Provide the (x, y) coordinate of the cell's center where the given text is located.  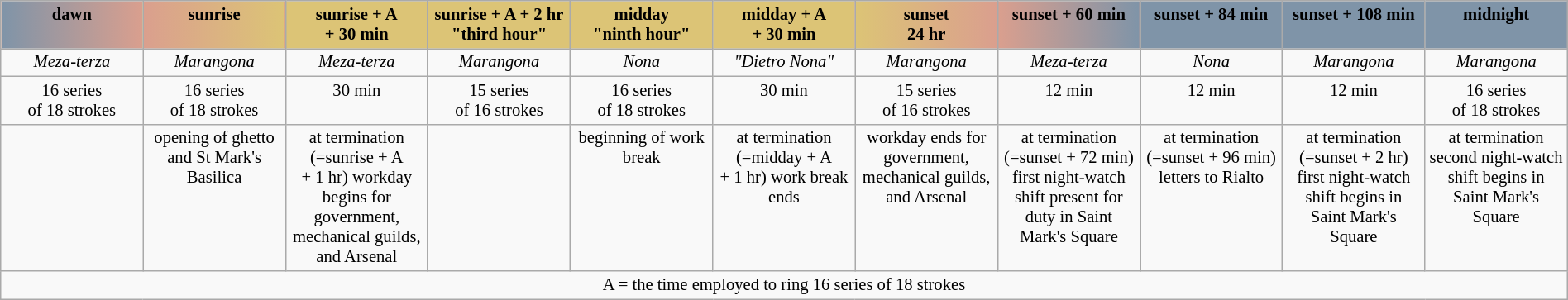
workday ends for government, mechanical guilds, and Arsenal (926, 198)
beginning of work break (642, 198)
sunset24 hr (926, 24)
dawn (72, 24)
at termination(=sunset + 72 min) first night-watch shift present for duty in Saint Mark's Square (1068, 198)
at termination (=sunrise + A + 1 hr) workday begins for government, mechanical guilds, and Arsenal (356, 198)
at termination(=sunset + 96 min) letters to Rialto (1211, 198)
sunrise (214, 24)
midday + A + 30 min (784, 24)
sunset + 60 min (1068, 24)
sunrise + A + 2 hr"third hour" (499, 24)
sunset + 84 min (1211, 24)
sunrise + A + 30 min (356, 24)
at termination second night-watch shift begins in Saint Mark's Square (1496, 198)
A = the time employed to ring 16 series of 18 strokes (784, 285)
opening of ghetto and St Mark's Basilica (214, 198)
"Dietro Nona" (784, 62)
sunset + 108 min (1354, 24)
midday"ninth hour" (642, 24)
at termination(=midday + A + 1 hr) work break ends (784, 198)
midnight (1496, 24)
at termination(=sunset + 2 hr) first night-watch shift begins in Saint Mark's Square (1354, 198)
